For the text-containing cell, return its midpoint in [X, Y] coordinate format. 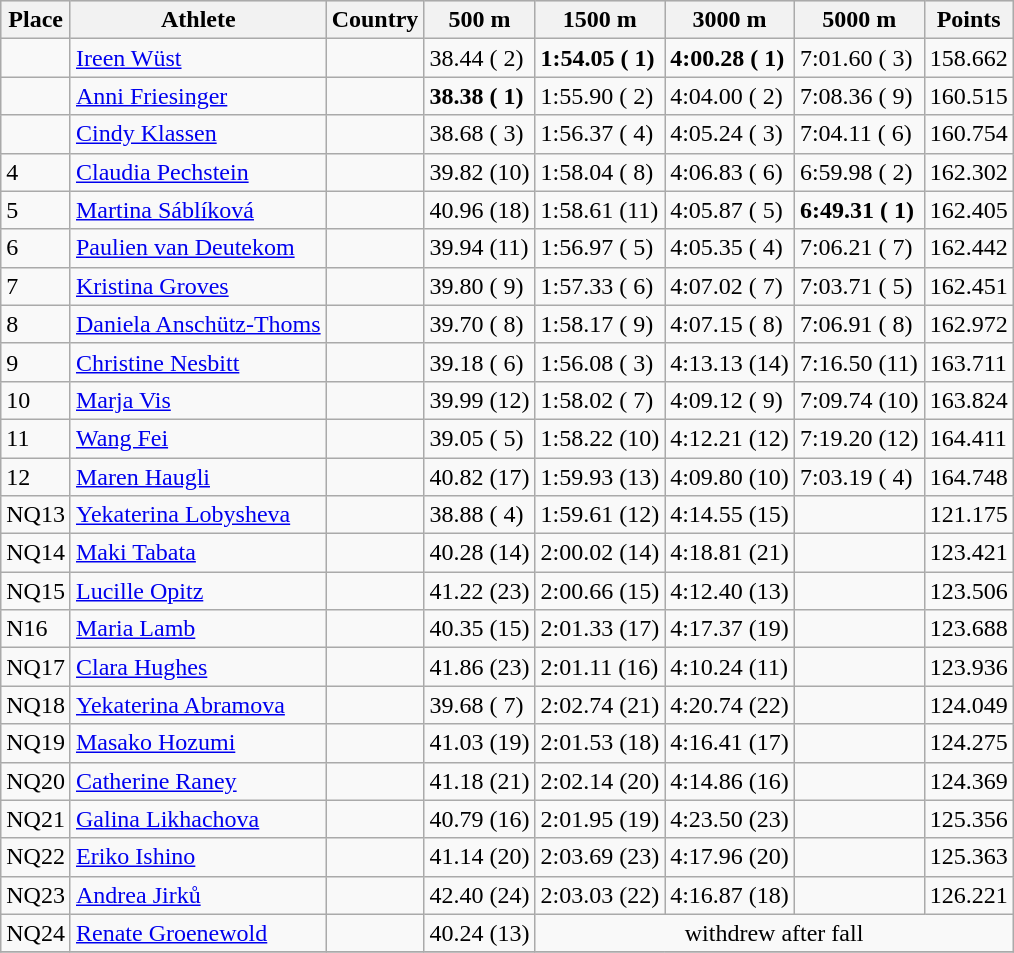
162.442 [968, 248]
NQ24 [36, 933]
6 [36, 248]
2:00.02 (14) [600, 553]
123.688 [968, 629]
5 [36, 210]
Points [968, 20]
40.79 (16) [480, 819]
NQ17 [36, 667]
4:14.86 (16) [730, 781]
4:17.96 (20) [730, 857]
4:16.41 (17) [730, 743]
8 [36, 324]
2:02.14 (20) [600, 781]
1:55.90 ( 2) [600, 96]
123.506 [968, 591]
1:58.04 ( 8) [600, 172]
Daniela Anschütz-Thoms [198, 324]
4:04.00 ( 2) [730, 96]
7:03.71 ( 5) [859, 286]
4:10.24 (11) [730, 667]
Place [36, 20]
4:09.12 ( 9) [730, 400]
7:03.19 ( 4) [859, 477]
39.70 ( 8) [480, 324]
123.421 [968, 553]
160.754 [968, 134]
Maren Haugli [198, 477]
1500 m [600, 20]
4:00.28 ( 1) [730, 58]
2:03.69 (23) [600, 857]
6:49.31 ( 1) [859, 210]
4:12.40 (13) [730, 591]
4:07.02 ( 7) [730, 286]
1:56.97 ( 5) [600, 248]
162.972 [968, 324]
1:58.02 ( 7) [600, 400]
4:14.55 (15) [730, 515]
7:04.11 ( 6) [859, 134]
2:03.03 (22) [600, 895]
39.99 (12) [480, 400]
39.68 ( 7) [480, 705]
4:09.80 (10) [730, 477]
4:13.13 (14) [730, 362]
7:01.60 ( 3) [859, 58]
39.05 ( 5) [480, 438]
2:01.11 (16) [600, 667]
125.356 [968, 819]
2:01.53 (18) [600, 743]
2:01.33 (17) [600, 629]
Cindy Klassen [198, 134]
Yekaterina Abramova [198, 705]
7:06.21 ( 7) [859, 248]
39.82 (10) [480, 172]
4:18.81 (21) [730, 553]
4:20.74 (22) [730, 705]
40.96 (18) [480, 210]
4:05.24 ( 3) [730, 134]
Clara Hughes [198, 667]
41.03 (19) [480, 743]
N16 [36, 629]
42.40 (24) [480, 895]
41.86 (23) [480, 667]
39.18 ( 6) [480, 362]
Christine Nesbitt [198, 362]
40.82 (17) [480, 477]
7:06.91 ( 8) [859, 324]
Ireen Wüst [198, 58]
121.175 [968, 515]
38.68 ( 3) [480, 134]
7:16.50 (11) [859, 362]
124.369 [968, 781]
38.44 ( 2) [480, 58]
38.38 ( 1) [480, 96]
NQ15 [36, 591]
12 [36, 477]
Anni Friesinger [198, 96]
11 [36, 438]
1:58.17 ( 9) [600, 324]
Maria Lamb [198, 629]
158.662 [968, 58]
41.14 (20) [480, 857]
7:19.20 (12) [859, 438]
4:12.21 (12) [730, 438]
2:02.74 (21) [600, 705]
41.22 (23) [480, 591]
1:58.22 (10) [600, 438]
4:05.87 ( 5) [730, 210]
5000 m [859, 20]
1:56.37 ( 4) [600, 134]
4:07.15 ( 8) [730, 324]
Country [375, 20]
7 [36, 286]
9 [36, 362]
Athlete [198, 20]
164.748 [968, 477]
4:23.50 (23) [730, 819]
1:56.08 ( 3) [600, 362]
1:54.05 ( 1) [600, 58]
1:58.61 (11) [600, 210]
41.18 (21) [480, 781]
38.88 ( 4) [480, 515]
164.411 [968, 438]
NQ22 [36, 857]
126.221 [968, 895]
40.24 (13) [480, 933]
162.302 [968, 172]
Galina Likhachova [198, 819]
7:09.74 (10) [859, 400]
163.824 [968, 400]
4:05.35 ( 4) [730, 248]
125.363 [968, 857]
withdrew after fall [774, 933]
6:59.98 ( 2) [859, 172]
NQ23 [36, 895]
Paulien van Deutekom [198, 248]
39.94 (11) [480, 248]
Kristina Groves [198, 286]
162.451 [968, 286]
Catherine Raney [198, 781]
40.35 (15) [480, 629]
Renate Groenewold [198, 933]
39.80 ( 9) [480, 286]
Wang Fei [198, 438]
2:00.66 (15) [600, 591]
2:01.95 (19) [600, 819]
162.405 [968, 210]
Lucille Opitz [198, 591]
Masako Hozumi [198, 743]
Yekaterina Lobysheva [198, 515]
124.049 [968, 705]
NQ20 [36, 781]
3000 m [730, 20]
10 [36, 400]
7:08.36 ( 9) [859, 96]
NQ14 [36, 553]
163.711 [968, 362]
500 m [480, 20]
4:16.87 (18) [730, 895]
Maki Tabata [198, 553]
Eriko Ishino [198, 857]
1:57.33 ( 6) [600, 286]
1:59.93 (13) [600, 477]
Andrea Jirků [198, 895]
Claudia Pechstein [198, 172]
123.936 [968, 667]
Marja Vis [198, 400]
Martina Sáblíková [198, 210]
NQ19 [36, 743]
124.275 [968, 743]
1:59.61 (12) [600, 515]
NQ18 [36, 705]
4:17.37 (19) [730, 629]
4:06.83 ( 6) [730, 172]
NQ21 [36, 819]
40.28 (14) [480, 553]
NQ13 [36, 515]
4 [36, 172]
160.515 [968, 96]
